Capture the cell that displays the provided text and extract its [x, y] central coordinate. 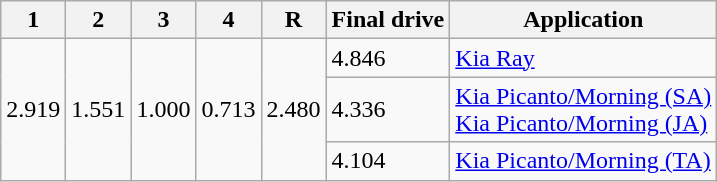
2.480 [294, 110]
3 [164, 20]
1.000 [164, 110]
Kia Picanto/Morning (TA) [584, 161]
4.336 [388, 110]
Kia Ray [584, 58]
4.104 [388, 161]
Application [584, 20]
4 [228, 20]
Kia Picanto/Morning (SA)Kia Picanto/Morning (JA) [584, 110]
0.713 [228, 110]
R [294, 20]
1.551 [98, 110]
Final drive [388, 20]
4.846 [388, 58]
1 [34, 20]
2 [98, 20]
2.919 [34, 110]
